Determine the [X, Y] coordinate at the center of the cell enclosing the given text.  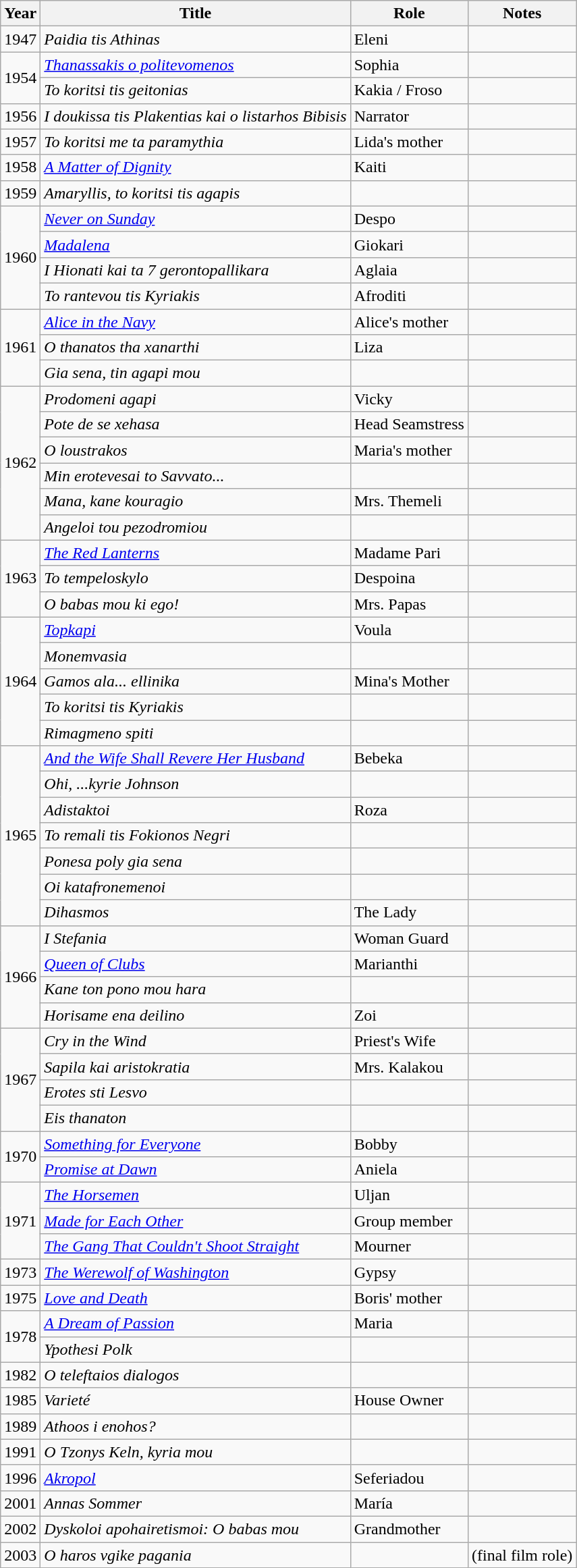
1956 [20, 116]
Maria [409, 1324]
1985 [20, 1401]
Queen of Clubs [196, 964]
Something for Everyone [196, 1144]
Varieté [196, 1401]
Dihasmos [196, 913]
Rimagmeno spiti [196, 732]
Zoi [409, 1015]
Erotes sti Lesvo [196, 1092]
Kakia / Froso [409, 90]
Voula [409, 630]
I doukissa tis Plakentias kai o listarhos Bibisis [196, 116]
Kane ton pono mou hara [196, 990]
I Stefania [196, 938]
Kaiti [409, 167]
Uljan [409, 1195]
1967 [20, 1079]
Grandmother [409, 1529]
The Horsemen [196, 1195]
1971 [20, 1221]
Group member [409, 1221]
Angeloi tou pezodromiou [196, 527]
A Matter of Dignity [196, 167]
The Red Lanterns [196, 553]
Athoos i enohos? [196, 1426]
Despoina [409, 578]
O teleftaios dialogos [196, 1375]
Priest's Wife [409, 1041]
1960 [20, 257]
Alice's mother [409, 322]
I Hionati kai ta 7 gerontopallikara [196, 270]
Pote de se xehasa [196, 425]
1954 [20, 78]
Alice in the Navy [196, 322]
Sophia [409, 65]
Annas Sommer [196, 1503]
Bebeka [409, 759]
Aglaia [409, 270]
Amaryllis, to koritsi tis agapis [196, 193]
Horisame ena deilino [196, 1015]
1963 [20, 578]
1973 [20, 1272]
Boris' mother [409, 1298]
Mrs. Papas [409, 604]
O loustrakos [196, 450]
Promise at Dawn [196, 1170]
Ohi, ...kyrie Johnson [196, 784]
To rantevou tis Kyriakis [196, 296]
Dyskoloi apohairetismoi: O babas mou [196, 1529]
1964 [20, 681]
O haros vgike pagania [196, 1555]
1982 [20, 1375]
Vicky [409, 399]
To koritsi me ta paramythia [196, 142]
The Werewolf of Washington [196, 1272]
1966 [20, 977]
O babas mou ki ego! [196, 604]
Marianthi [409, 964]
Mana, kane kouragio [196, 502]
1975 [20, 1298]
To koritsi tis geitonias [196, 90]
The Gang That Couldn't Shoot Straight [196, 1247]
Seferiadou [409, 1478]
Liza [409, 348]
2002 [20, 1529]
Monemvasia [196, 655]
2003 [20, 1555]
2001 [20, 1503]
1958 [20, 167]
Mrs. Themeli [409, 502]
Lida's mother [409, 142]
Akropol [196, 1478]
Love and Death [196, 1298]
O Tzonys Keln, kyria mou [196, 1452]
Paidia tis Athinas [196, 39]
Woman Guard [409, 938]
Made for Each Other [196, 1221]
1965 [20, 836]
To koritsi tis Kyriakis [196, 707]
Sapila kai aristokratia [196, 1066]
1978 [20, 1336]
1962 [20, 463]
1991 [20, 1452]
Role [409, 13]
Title [196, 13]
Oi katafronemenoi [196, 887]
Gia sena, tin agapi mou [196, 373]
Thanassakis o politevomenos [196, 65]
Ypothesi Polk [196, 1349]
Cry in the Wind [196, 1041]
To remali tis Fokionos Negri [196, 836]
1996 [20, 1478]
Gypsy [409, 1272]
O thanatos tha xanarthi [196, 348]
Maria's mother [409, 450]
Aniela [409, 1170]
Despo [409, 219]
1961 [20, 348]
Madalena [196, 244]
Madame Pari [409, 553]
Narrator [409, 116]
Giokari [409, 244]
Topkapi [196, 630]
Mourner [409, 1247]
(final film role) [522, 1555]
Roza [409, 810]
Afroditi [409, 296]
1959 [20, 193]
1947 [20, 39]
Mina's Mother [409, 681]
Year [20, 13]
Ponesa poly gia sena [196, 861]
House Owner [409, 1401]
The Lady [409, 913]
1989 [20, 1426]
To tempeloskylo [196, 578]
María [409, 1503]
Eis thanaton [196, 1118]
Adistaktoi [196, 810]
Bobby [409, 1144]
Notes [522, 13]
And the Wife Shall Revere Her Husband [196, 759]
1957 [20, 142]
Prodomeni agapi [196, 399]
Never on Sunday [196, 219]
Eleni [409, 39]
Min erotevesai to Savvato... [196, 476]
Head Seamstress [409, 425]
1970 [20, 1157]
A Dream of Passion [196, 1324]
Gamos ala... ellinika [196, 681]
Mrs. Kalakou [409, 1066]
